Determine the (x, y) coordinate at the center of the cell enclosing the given text.  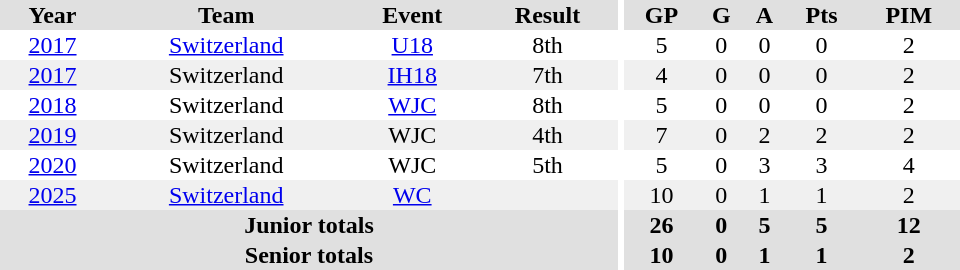
U18 (412, 45)
7th (548, 75)
5th (548, 165)
GP (662, 15)
Junior totals (309, 225)
Event (412, 15)
2018 (52, 105)
7 (662, 135)
2019 (52, 135)
PIM (909, 15)
A (765, 15)
IH18 (412, 75)
Senior totals (309, 255)
4th (548, 135)
Pts (821, 15)
Year (52, 15)
WC (412, 195)
2025 (52, 195)
Result (548, 15)
G (722, 15)
2020 (52, 165)
Team (226, 15)
26 (662, 225)
12 (909, 225)
